Extract the [x, y] coordinate from the center of the cell holding the provided text.  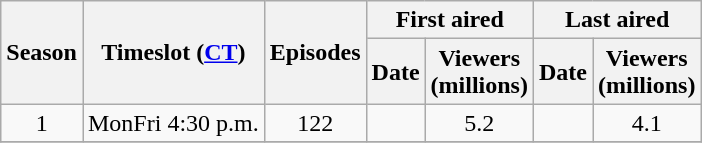
Season [42, 52]
5.2 [479, 123]
122 [315, 123]
1 [42, 123]
Episodes [315, 52]
MonFri 4:30 p.m. [173, 123]
First aired [450, 20]
Last aired [616, 20]
4.1 [646, 123]
Timeslot (CT) [173, 52]
